Search for the cell housing the specified text and yield its (x, y) center coordinate. 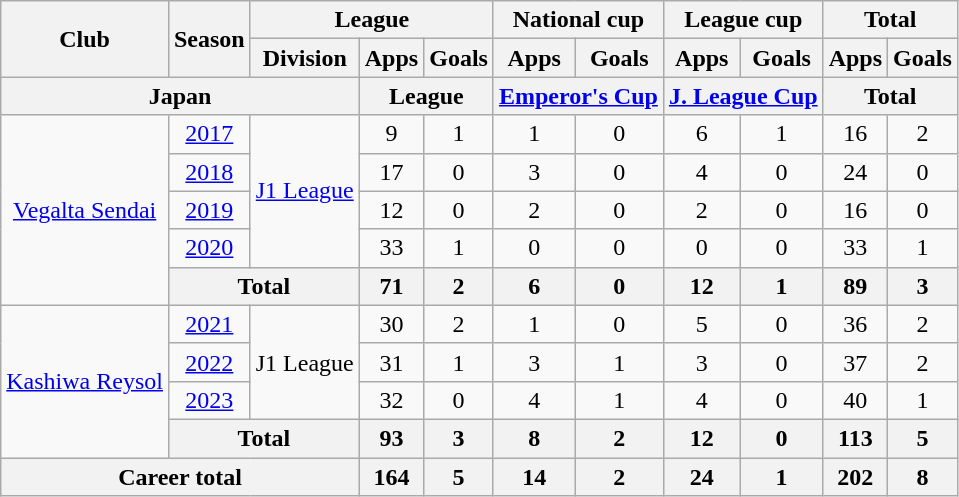
2023 (209, 400)
League cup (743, 20)
93 (391, 438)
37 (855, 362)
2022 (209, 362)
31 (391, 362)
2019 (209, 210)
National cup (578, 20)
Emperor's Cup (578, 96)
Career total (180, 477)
Division (304, 58)
113 (855, 438)
J. League Cup (743, 96)
2018 (209, 172)
164 (391, 477)
40 (855, 400)
71 (391, 286)
2017 (209, 134)
9 (391, 134)
Japan (180, 96)
2021 (209, 324)
Club (85, 39)
202 (855, 477)
17 (391, 172)
Kashiwa Reysol (85, 381)
89 (855, 286)
Vegalta Sendai (85, 210)
2020 (209, 248)
30 (391, 324)
36 (855, 324)
32 (391, 400)
14 (534, 477)
Season (209, 39)
